Search for the cell housing the specified text and yield its [x, y] center coordinate. 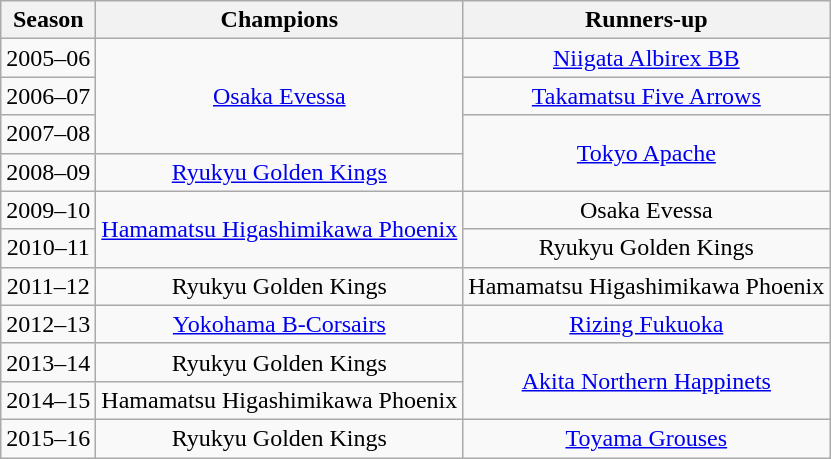
Toyama Grouses [646, 438]
Season [48, 20]
Yokohama B-Corsairs [280, 324]
Tokyo Apache [646, 153]
Takamatsu Five Arrows [646, 96]
Rizing Fukuoka [646, 324]
2010–11 [48, 248]
2011–12 [48, 286]
2005–06 [48, 58]
Akita Northern Happinets [646, 381]
2009–10 [48, 210]
2007–08 [48, 134]
Champions [280, 20]
Niigata Albirex BB [646, 58]
2014–15 [48, 400]
2013–14 [48, 362]
2006–07 [48, 96]
2015–16 [48, 438]
2012–13 [48, 324]
2008–09 [48, 172]
Runners-up [646, 20]
